Extract the [X, Y] coordinate from the center of the cell holding the provided text.  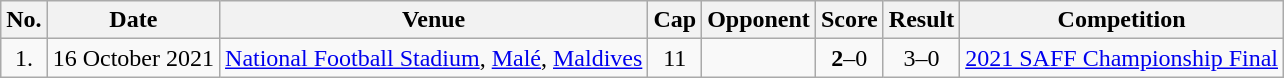
2021 SAFF Championship Final [1122, 58]
Venue [434, 20]
Date [133, 20]
16 October 2021 [133, 58]
Cap [675, 20]
3–0 [921, 58]
11 [675, 58]
Competition [1122, 20]
Opponent [759, 20]
2–0 [849, 58]
National Football Stadium, Malé, Maldives [434, 58]
No. [24, 20]
Result [921, 20]
Score [849, 20]
1. [24, 58]
